Extract the (X, Y) coordinate from the center of the cell holding the provided text.  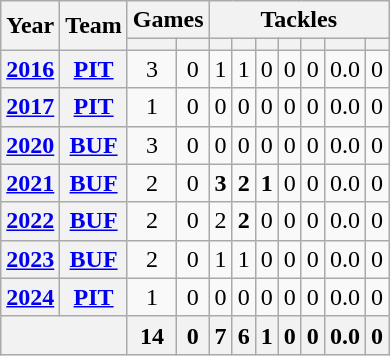
7 (220, 335)
2023 (30, 259)
Team (94, 26)
6 (244, 335)
2016 (30, 69)
Games (168, 20)
2021 (30, 183)
2020 (30, 145)
14 (152, 335)
2017 (30, 107)
Year (30, 26)
2024 (30, 297)
2022 (30, 221)
Tackles (298, 20)
